Search for the cell housing the specified text and yield its (X, Y) center coordinate. 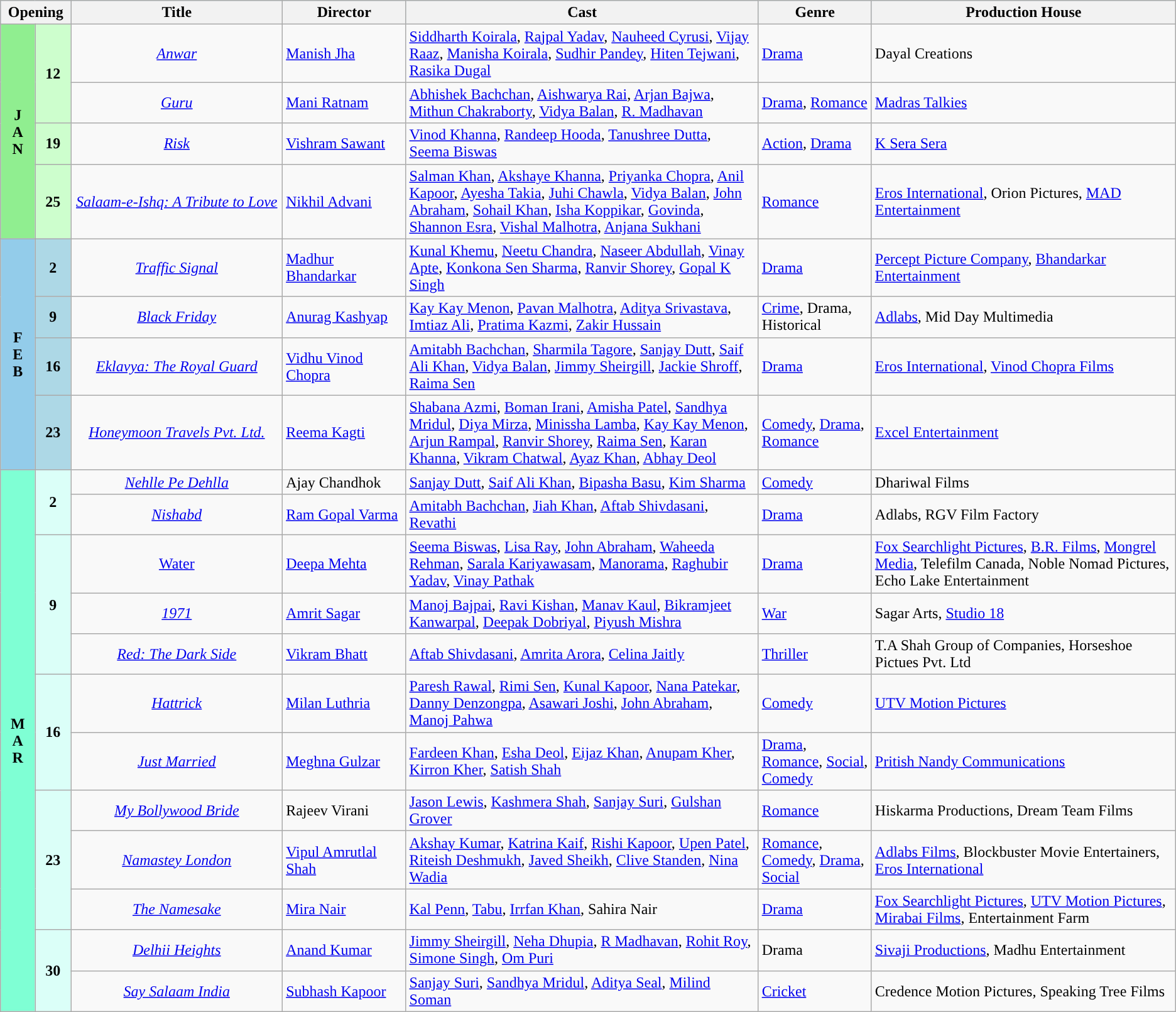
UTV Motion Pictures (1023, 704)
Vishram Sawant (344, 143)
1971 (177, 613)
Manoj Bajpai, Ravi Kishan, Manav Kaul, Bikramjeet Kanwarpal, Deepak Dobriyal, Piyush Mishra (582, 613)
Nishabd (177, 514)
Sivaji Productions, Madhu Entertainment (1023, 950)
Thriller (815, 655)
Nehlle Pe Dehlla (177, 482)
Kal Penn, Tabu, Irrfan Khan, Sahira Nair (582, 910)
Eklavya: The Royal Guard (177, 366)
Red: The Dark Side (177, 655)
T.A Shah Group of Companies, Horseshoe Pictues Pvt. Ltd (1023, 655)
Vidhu Vinod Chopra (344, 366)
Subhash Kapoor (344, 991)
Credence Motion Pictures, Speaking Tree Films (1023, 991)
Namastey London (177, 860)
Mira Nair (344, 910)
Sanjay Dutt, Saif Ali Khan, Bipasha Basu, Kim Sharma (582, 482)
Cast (582, 13)
Dayal Creations (1023, 53)
Paresh Rawal, Rimi Sen, Kunal Kapoor, Nana Patekar, Danny Denzongpa, Asawari Joshi, John Abraham, Manoj Pahwa (582, 704)
Eros International, Orion Pictures, MAD Entertainment (1023, 201)
Honeymoon Travels Pvt. Ltd. (177, 432)
Meghna Gulzar (344, 761)
Amrit Sagar (344, 613)
Madhur Bhandarkar (344, 268)
Kunal Khemu, Neetu Chandra, Naseer Abdullah, Vinay Apte, Konkona Sen Sharma, Ranvir Shorey, Gopal K Singh (582, 268)
War (815, 613)
Drama, Romance (815, 103)
Abhishek Bachchan, Aishwarya Rai, Arjan Bajwa, Mithun Chakraborty, Vidya Balan, R. Madhavan (582, 103)
Black Friday (177, 317)
Opening (36, 13)
Risk (177, 143)
Eros International, Vinod Chopra Films (1023, 366)
Milan Luthria (344, 704)
Action, Drama (815, 143)
Romance, Comedy, Drama, Social (815, 860)
Reema Kagti (344, 432)
Adlabs, RGV Film Factory (1023, 514)
Traffic Signal (177, 268)
Title (177, 13)
Production House (1023, 13)
Manish Jha (344, 53)
Fox Searchlight Pictures, B.R. Films, Mongrel Media, Telefilm Canada, Noble Nomad Pictures, Echo Lake Entertainment (1023, 563)
Hattrick (177, 704)
Guru (177, 103)
Say Salaam India (177, 991)
Fardeen Khan, Esha Deol, Eijaz Khan, Anupam Kher, Kirron Kher, Satish Shah (582, 761)
Vipul Amrutlal Shah (344, 860)
Seema Biswas, Lisa Ray, John Abraham, Waheeda Rehman, Sarala Kariyawasam, Manorama, Raghubir Yadav, Vinay Pathak (582, 563)
Percept Picture Company, Bhandarkar Entertainment (1023, 268)
Sanjay Suri, Sandhya Mridul, Aditya Seal, Milind Soman (582, 991)
12 (53, 74)
19 (53, 143)
Jason Lewis, Kashmera Shah, Sanjay Suri, Gulshan Grover (582, 810)
25 (53, 201)
Adlabs, Mid Day Multimedia (1023, 317)
Delhii Heights (177, 950)
K Sera Sera (1023, 143)
Hiskarma Productions, Dream Team Films (1023, 810)
Ram Gopal Varma (344, 514)
Kay Kay Menon, Pavan Malhotra, Aditya Srivastava, Imtiaz Ali, Pratima Kazmi, Zakir Hussain (582, 317)
Excel Entertainment (1023, 432)
Pritish Nandy Communications (1023, 761)
The Namesake (177, 910)
Mani Ratnam (344, 103)
Cricket (815, 991)
Rajeev Virani (344, 810)
Anand Kumar (344, 950)
Adlabs Films, Blockbuster Movie Entertainers, Eros International (1023, 860)
Anwar (177, 53)
Anurag Kashyap (344, 317)
Water (177, 563)
Crime, Drama, Historical (815, 317)
Deepa Mehta (344, 563)
Vinod Khanna, Randeep Hooda, Tanushree Dutta, Seema Biswas (582, 143)
Genre (815, 13)
Amitabh Bachchan, Jiah Khan, Aftab Shivdasani, Revathi (582, 514)
30 (53, 971)
Amitabh Bachchan, Sharmila Tagore, Sanjay Dutt, Saif Ali Khan, Vidya Balan, Jimmy Sheirgill, Jackie Shroff, Raima Sen (582, 366)
Madras Talkies (1023, 103)
Fox Searchlight Pictures, UTV Motion Pictures, Mirabai Films, Entertainment Farm (1023, 910)
Aftab Shivdasani, Amrita Arora, Celina Jaitly (582, 655)
Director (344, 13)
My Bollywood Bride (177, 810)
Comedy, Drama, Romance (815, 432)
Siddharth Koirala, Rajpal Yadav, Nauheed Cyrusi, Vijay Raaz, Manisha Koirala, Sudhir Pandey, Hiten Tejwani, Rasika Dugal (582, 53)
Just Married (177, 761)
Dhariwal Films (1023, 482)
Drama, Romance, Social, Comedy (815, 761)
Jimmy Sheirgill, Neha Dhupia, R Madhavan, Rohit Roy, Simone Singh, Om Puri (582, 950)
Sagar Arts, Studio 18 (1023, 613)
Akshay Kumar, Katrina Kaif, Rishi Kapoor, Upen Patel, Riteish Deshmukh, Javed Sheikh, Clive Standen, Nina Wadia (582, 860)
Nikhil Advani (344, 201)
MAR (18, 741)
Salaam-e-Ishq: A Tribute to Love (177, 201)
Ajay Chandhok (344, 482)
Vikram Bhatt (344, 655)
FEB (18, 354)
JAN (18, 132)
